Return (x, y) of the center of cell containing provided text 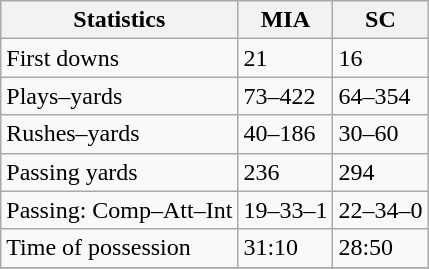
294 (380, 172)
31:10 (286, 248)
Rushes–yards (120, 134)
Plays–yards (120, 96)
Passing: Comp–Att–Int (120, 210)
Passing yards (120, 172)
64–354 (380, 96)
Time of possession (120, 248)
MIA (286, 20)
236 (286, 172)
Statistics (120, 20)
16 (380, 58)
21 (286, 58)
73–422 (286, 96)
19–33–1 (286, 210)
22–34–0 (380, 210)
28:50 (380, 248)
40–186 (286, 134)
30–60 (380, 134)
First downs (120, 58)
SC (380, 20)
